Detect which cell encompasses the target text, then output its [x, y] center coordinate. 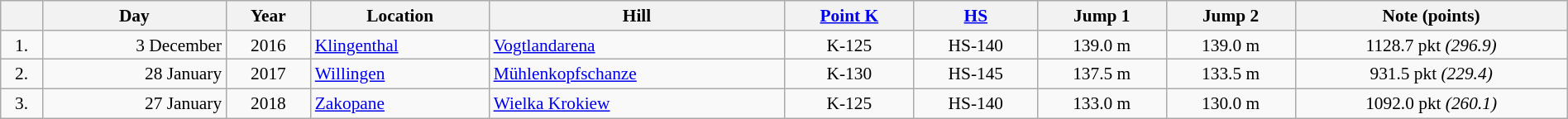
2. [22, 74]
Klingenthal [400, 45]
133.0 m [1102, 104]
931.5 pkt (229.4) [1431, 74]
Point K [849, 16]
1092.0 pkt (260.1) [1431, 104]
Zakopane [400, 104]
Hill [637, 16]
3 December [134, 45]
28 January [134, 74]
Note (points) [1431, 16]
Location [400, 16]
1. [22, 45]
HS-145 [976, 74]
Wielka Krokiew [637, 104]
Jump 2 [1231, 16]
HS [976, 16]
K-130 [849, 74]
130.0 m [1231, 104]
Jump 1 [1102, 16]
Mühlenkopfschanze [637, 74]
Day [134, 16]
2016 [268, 45]
1128.7 pkt (296.9) [1431, 45]
Willingen [400, 74]
2018 [268, 104]
3. [22, 104]
Vogtlandarena [637, 45]
2017 [268, 74]
137.5 m [1102, 74]
Year [268, 16]
133.5 m [1231, 74]
27 January [134, 104]
